Find where the given text appears and provide that cell's center as (x, y) coordinate. 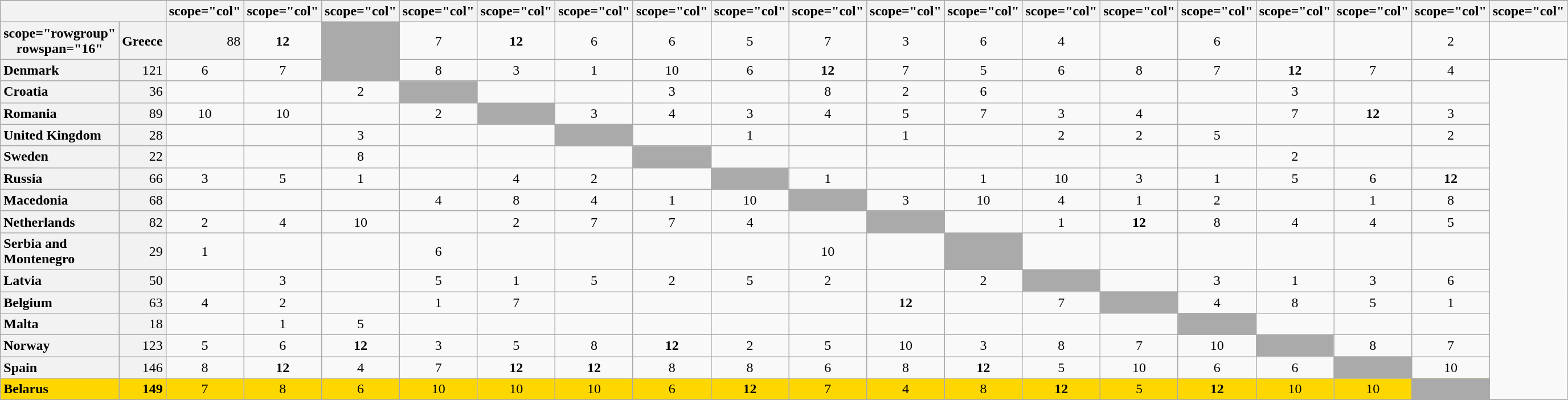
Macedonia (60, 200)
82 (142, 222)
Belarus (60, 389)
scope="rowgroup" rowspan="16" (60, 41)
Belgium (60, 303)
50 (142, 280)
149 (142, 389)
Greece (142, 41)
Spain (60, 368)
Sweden (60, 157)
Netherlands (60, 222)
18 (142, 324)
22 (142, 157)
28 (142, 135)
Denmark (60, 70)
Romania (60, 113)
Norway (60, 346)
29 (142, 251)
United Kingdom (60, 135)
146 (142, 368)
Croatia (60, 92)
Russia (60, 178)
121 (142, 70)
Malta (60, 324)
68 (142, 200)
63 (142, 303)
Serbia and Montenegro (60, 251)
89 (142, 113)
88 (205, 41)
123 (142, 346)
Latvia (60, 280)
66 (142, 178)
36 (142, 92)
